Output the (x, y) coordinate of the center of the cell containing the given text.  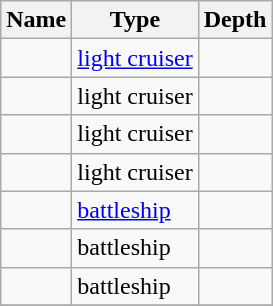
Name (36, 20)
Type (135, 20)
Depth (235, 20)
